Capture the cell that displays the provided text and extract its (x, y) central coordinate. 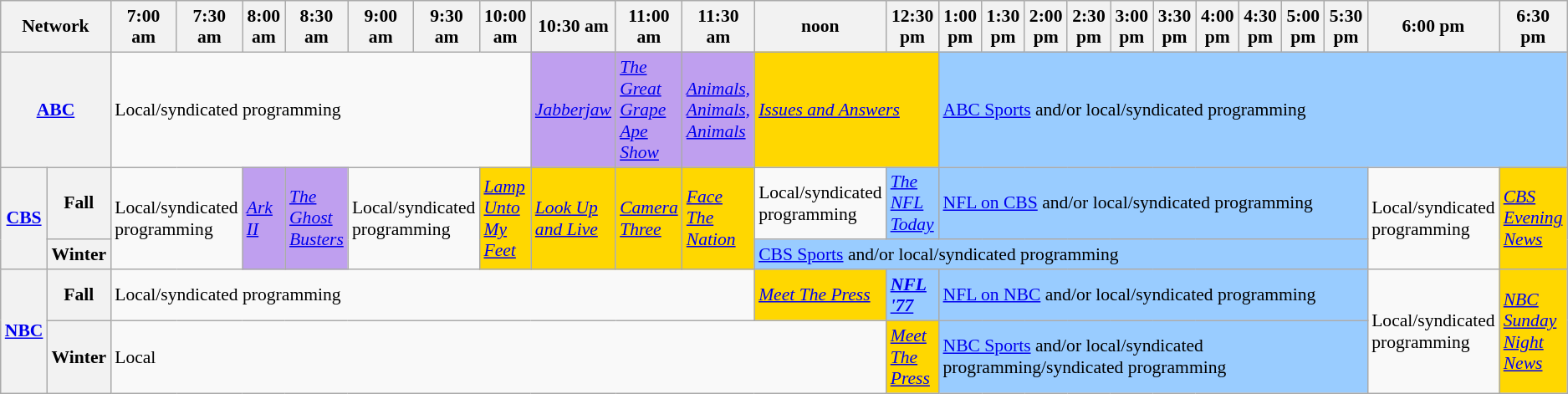
Jabberjaw (574, 110)
7:30 am (209, 27)
2:00 pm (1045, 27)
Look Up and Live (574, 218)
CBS Evening News (1534, 218)
Camera Three (649, 218)
Animals, Animals, Animals (718, 110)
12:30 pm (913, 27)
NFL on NBC and/or local/syndicated programming (1154, 294)
ABC (55, 110)
6:30 pm (1534, 27)
4:30 pm (1259, 27)
1:00 pm (960, 27)
5:30 pm (1346, 27)
Lamp Unto My Feet (505, 218)
Network (55, 27)
11:30 am (718, 27)
Face The Nation (718, 218)
10:30 am (574, 27)
The NFL Today (913, 204)
11:00 am (649, 27)
9:00 am (381, 27)
2:30 pm (1089, 27)
NFL '77 (913, 294)
noon (820, 27)
1:30 pm (1004, 27)
The Great Grape Ape Show (649, 110)
ABC Sports and/or local/syndicated programming (1253, 110)
7:00 am (144, 27)
3:00 pm (1132, 27)
NBC Sports and/or local/syndicated programming/syndicated programming (1154, 356)
8:30 am (316, 27)
3:30 pm (1174, 27)
NBC (24, 331)
10:00 am (505, 27)
8:00 am (264, 27)
9:30 am (447, 27)
The Ghost Busters (316, 218)
NFL on CBS and/or local/syndicated programming (1154, 204)
5:00 pm (1303, 27)
6:00 pm (1433, 27)
Ark II (264, 218)
4:00 pm (1218, 27)
CBS (24, 218)
CBS Sports and/or local/syndicated programming (1060, 255)
NBC Sunday Night News (1534, 331)
Issues and Answers (846, 110)
Local (498, 356)
